Scan for the cell matching the given text and deliver its (x, y) coordinate at center. 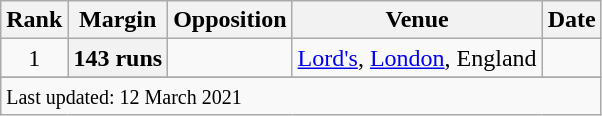
Opposition (230, 20)
Venue (417, 20)
1 (34, 58)
143 runs (118, 58)
Last updated: 12 March 2021 (301, 96)
Lord's, London, England (417, 58)
Rank (34, 20)
Margin (118, 20)
Date (572, 20)
